Provide the [X, Y] coordinate of the cell's center where the given text is located.  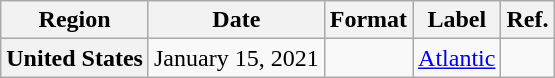
United States [75, 58]
Atlantic [457, 58]
Format [368, 20]
Region [75, 20]
Date [236, 20]
Ref. [528, 20]
Label [457, 20]
January 15, 2021 [236, 58]
